From the cell containing the given text, extract its center point as (X, Y) coordinate. 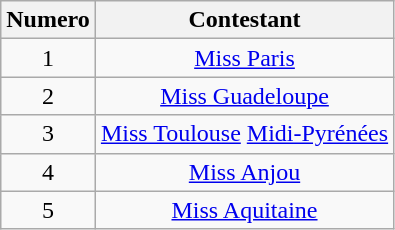
Contestant (244, 20)
Miss Guadeloupe (244, 96)
5 (48, 210)
Numero (48, 20)
3 (48, 134)
4 (48, 172)
Miss Toulouse Midi-Pyrénées (244, 134)
Miss Aquitaine (244, 210)
Miss Anjou (244, 172)
Miss Paris (244, 58)
2 (48, 96)
1 (48, 58)
